Scan for the cell matching the given text and deliver its [X, Y] coordinate at center. 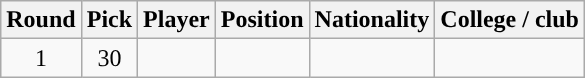
1 [41, 58]
Pick [109, 20]
Round [41, 20]
30 [109, 58]
Player [177, 20]
College / club [510, 20]
Position [262, 20]
Nationality [372, 20]
